For the text-containing cell, return its midpoint in (X, Y) coordinate format. 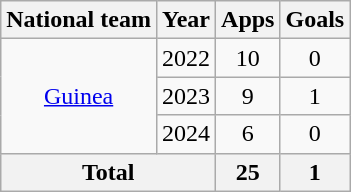
Goals (315, 20)
2023 (186, 96)
Total (108, 172)
2022 (186, 58)
10 (248, 58)
Guinea (79, 96)
9 (248, 96)
Year (186, 20)
2024 (186, 134)
Apps (248, 20)
National team (79, 20)
6 (248, 134)
25 (248, 172)
